Scan for the cell matching the given text and deliver its [x, y] coordinate at center. 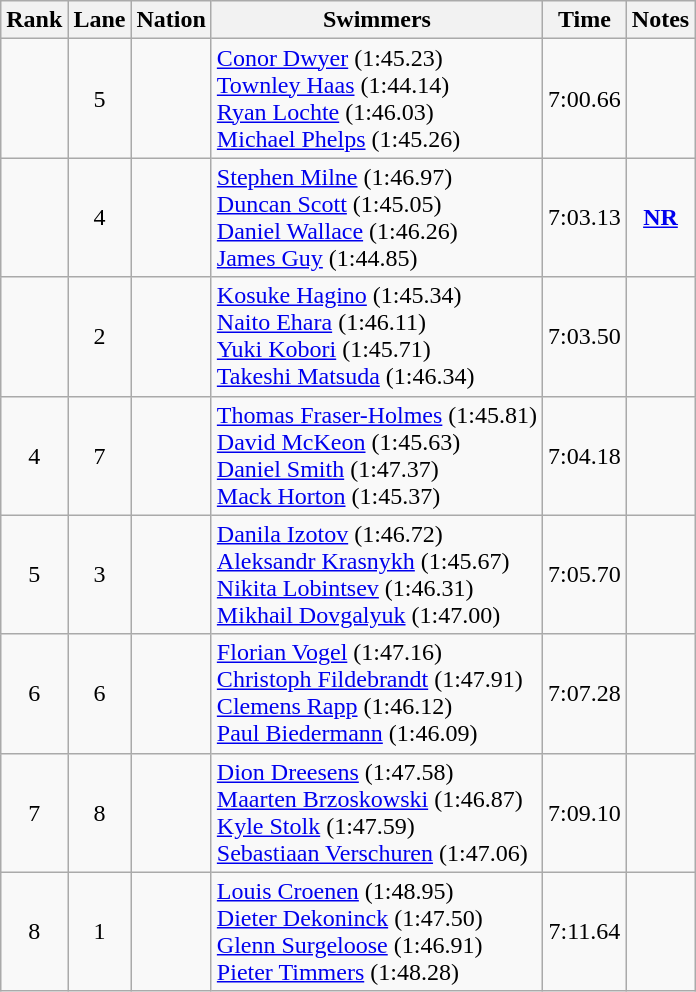
7:09.10 [585, 812]
Dion Dreesens (1:47.58)Maarten Brzoskowski (1:46.87)Kyle Stolk (1:47.59)Sebastiaan Verschuren (1:47.06) [376, 812]
Swimmers [376, 20]
7:03.50 [585, 336]
7:11.64 [585, 932]
Stephen Milne (1:46.97)Duncan Scott (1:45.05)Daniel Wallace (1:46.26)James Guy (1:44.85) [376, 218]
Rank [34, 20]
Nation [171, 20]
7:04.18 [585, 456]
7:03.13 [585, 218]
7:07.28 [585, 694]
Lane [100, 20]
Danila Izotov (1:46.72)Aleksandr Krasnykh (1:45.67)Nikita Lobintsev (1:46.31)Mikhail Dovgalyuk (1:47.00) [376, 574]
3 [100, 574]
2 [100, 336]
Time [585, 20]
Florian Vogel (1:47.16)Christoph Fildebrandt (1:47.91)Clemens Rapp (1:46.12)Paul Biedermann (1:46.09) [376, 694]
7:05.70 [585, 574]
1 [100, 932]
Thomas Fraser-Holmes (1:45.81)David McKeon (1:45.63)Daniel Smith (1:47.37)Mack Horton (1:45.37) [376, 456]
Notes [660, 20]
Kosuke Hagino (1:45.34)Naito Ehara (1:46.11)Yuki Kobori (1:45.71)Takeshi Matsuda (1:46.34) [376, 336]
NR [660, 218]
Conor Dwyer (1:45.23)Townley Haas (1:44.14)Ryan Lochte (1:46.03)Michael Phelps (1:45.26) [376, 98]
7:00.66 [585, 98]
Louis Croenen (1:48.95)Dieter Dekoninck (1:47.50)Glenn Surgeloose (1:46.91)Pieter Timmers (1:48.28) [376, 932]
